Provide the [x, y] coordinate of the cell's center where the given text is located.  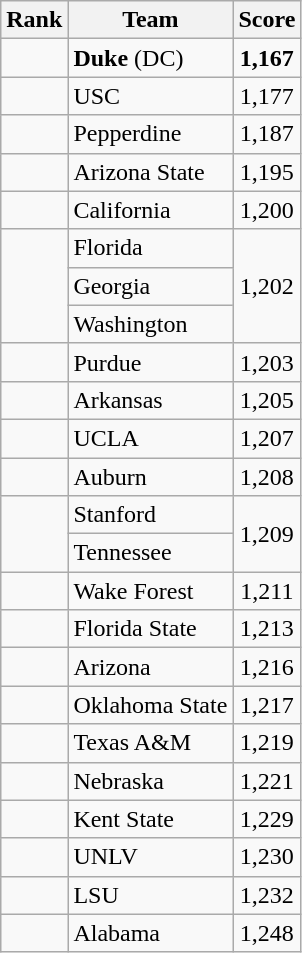
Duke (DC) [150, 58]
1,167 [267, 58]
Arkansas [150, 400]
Stanford [150, 515]
1,187 [267, 134]
1,213 [267, 629]
1,219 [267, 743]
Washington [150, 324]
1,202 [267, 286]
Nebraska [150, 781]
USC [150, 96]
Kent State [150, 819]
Pepperdine [150, 134]
Alabama [150, 933]
1,177 [267, 96]
1,230 [267, 857]
Score [267, 20]
Rank [34, 20]
Arizona State [150, 172]
Florida [150, 248]
Purdue [150, 362]
Team [150, 20]
Auburn [150, 477]
1,200 [267, 210]
1,208 [267, 477]
1,232 [267, 895]
California [150, 210]
1,209 [267, 534]
LSU [150, 895]
UCLA [150, 438]
1,207 [267, 438]
Arizona [150, 667]
1,221 [267, 781]
1,248 [267, 933]
1,216 [267, 667]
Oklahoma State [150, 705]
Tennessee [150, 553]
Georgia [150, 286]
1,195 [267, 172]
UNLV [150, 857]
Texas A&M [150, 743]
Florida State [150, 629]
1,211 [267, 591]
1,205 [267, 400]
1,203 [267, 362]
Wake Forest [150, 591]
1,229 [267, 819]
1,217 [267, 705]
